Output the [X, Y] coordinate of the center of the cell containing the given text.  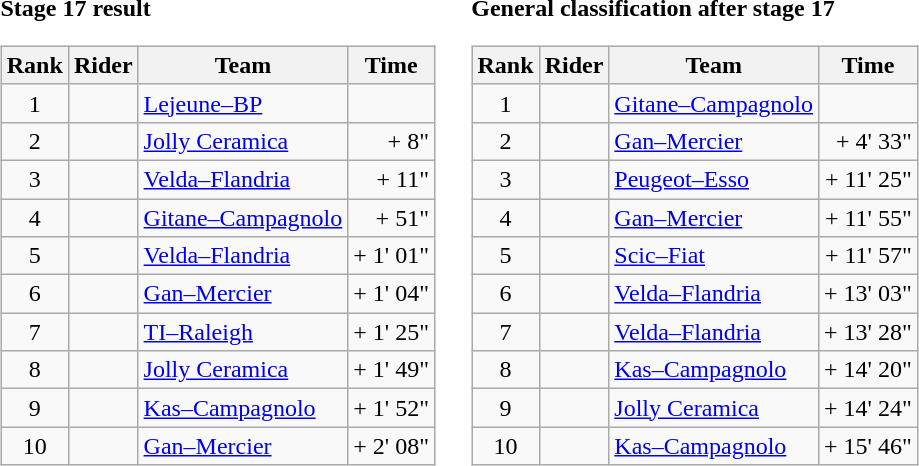
+ 15' 46" [868, 446]
+ 11' 55" [868, 217]
+ 8" [392, 141]
+ 11' 57" [868, 256]
+ 1' 49" [392, 370]
+ 13' 03" [868, 294]
+ 14' 24" [868, 408]
+ 1' 52" [392, 408]
Lejeune–BP [243, 103]
+ 11' 25" [868, 179]
+ 1' 01" [392, 256]
+ 13' 28" [868, 332]
+ 1' 25" [392, 332]
TI–Raleigh [243, 332]
Peugeot–Esso [714, 179]
+ 4' 33" [868, 141]
+ 1' 04" [392, 294]
+ 11" [392, 179]
+ 2' 08" [392, 446]
+ 51" [392, 217]
+ 14' 20" [868, 370]
Scic–Fiat [714, 256]
